Locate the cell with the specified text and output its (x, y) center coordinate. 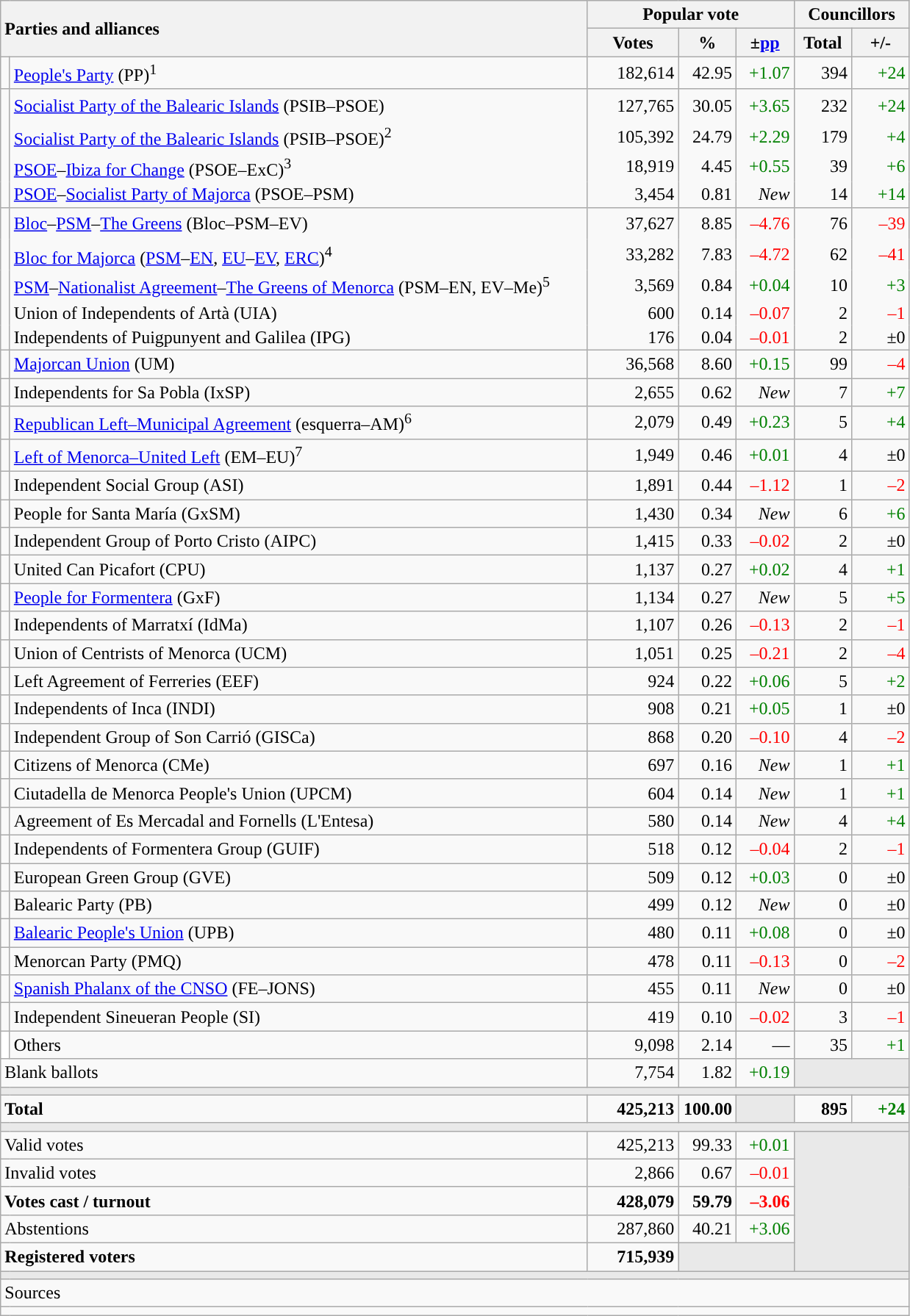
Votes cast / turnout (294, 1201)
Popular vote (691, 15)
697 (633, 765)
455 (633, 989)
Registered voters (294, 1257)
2,655 (633, 392)
Others (298, 1045)
–0.04 (764, 849)
8.60 (707, 364)
People for Santa María (GxSM) (298, 514)
Independent Group of Porto Cristo (AIPC) (298, 542)
518 (633, 849)
+0.55 (764, 167)
Independents for Sa Pobla (IxSP) (298, 392)
+1.07 (764, 73)
99 (823, 364)
Blank ballots (294, 1073)
35 (823, 1045)
509 (633, 877)
–41 (881, 254)
–0.07 (764, 313)
±pp (764, 43)
0.16 (707, 765)
100.00 (707, 1109)
478 (633, 961)
580 (633, 821)
Bloc for Majorca (PSM–EN, EU–EV, ERC)4 (298, 254)
600 (633, 313)
7 (823, 392)
Menorcan Party (PMQ) (298, 961)
0.62 (707, 392)
42.95 (707, 73)
–4.76 (764, 223)
0.46 (707, 456)
Socialist Party of the Balearic Islands (PSIB–PSOE) (298, 104)
287,860 (633, 1229)
1,051 (633, 653)
Valid votes (294, 1145)
179 (823, 137)
+14 (881, 195)
8.85 (707, 223)
2,079 (633, 423)
–39 (881, 223)
0.22 (707, 681)
1,134 (633, 597)
0.84 (707, 285)
Balearic Party (PB) (298, 905)
PSM–Nationalist Agreement–The Greens of Menorca (PSM–EN, EV–Me)5 (298, 285)
Agreement of Es Mercadal and Fornells (L'Entesa) (298, 821)
Left of Menorca–United Left (EM–EU)7 (298, 456)
30.05 (707, 104)
0.21 (707, 709)
+0.02 (764, 569)
0.10 (707, 1017)
+3 (881, 285)
1,949 (633, 456)
Parties and alliances (294, 29)
Abstentions (294, 1229)
99.33 (707, 1145)
62 (823, 254)
18,919 (633, 167)
+3.65 (764, 104)
–3.06 (764, 1201)
+0.15 (764, 364)
715,939 (633, 1257)
10 (823, 285)
4.45 (707, 167)
% (707, 43)
Left Agreement of Ferreries (EEF) (298, 681)
428,079 (633, 1201)
394 (823, 73)
+0.05 (764, 709)
Invalid votes (294, 1173)
+/- (881, 43)
36,568 (633, 364)
0.49 (707, 423)
+0.08 (764, 933)
–4.72 (764, 254)
1,107 (633, 625)
480 (633, 933)
59.79 (707, 1201)
Independents of Marratxí (IdMa) (298, 625)
Ciutadella de Menorca People's Union (UPCM) (298, 793)
7.83 (707, 254)
+0.19 (764, 1073)
1.82 (707, 1073)
Socialist Party of the Balearic Islands (PSIB–PSOE)2 (298, 137)
1,430 (633, 514)
Independents of Formentera Group (GUIF) (298, 849)
6 (823, 514)
0.04 (707, 337)
127,765 (633, 104)
Independent Group of Son Carrió (GISCa) (298, 737)
People's Party (PP)1 (298, 73)
People for Formentera (GxF) (298, 597)
–1.12 (764, 486)
76 (823, 223)
+5 (881, 597)
0.20 (707, 737)
PSOE–Ibiza for Change (PSOE–ExC)3 (298, 167)
European Green Group (GVE) (298, 877)
105,392 (633, 137)
Independent Sineueran People (SI) (298, 1017)
Votes (633, 43)
2.14 (707, 1045)
0.26 (707, 625)
9,098 (633, 1045)
419 (633, 1017)
United Can Picafort (CPU) (298, 569)
40.21 (707, 1229)
Majorcan Union (UM) (298, 364)
0.25 (707, 653)
Spanish Phalanx of the CNSO (FE–JONS) (298, 989)
Union of Centrists of Menorca (UCM) (298, 653)
39 (823, 167)
0.81 (707, 195)
+0.06 (764, 681)
868 (633, 737)
176 (633, 337)
+0.03 (764, 877)
–0.21 (764, 653)
499 (633, 905)
+0.04 (764, 285)
+0.23 (764, 423)
+2.29 (764, 137)
2,866 (633, 1173)
Balearic People's Union (UPB) (298, 933)
Councillors (851, 15)
+3.06 (764, 1229)
37,627 (633, 223)
908 (633, 709)
7,754 (633, 1073)
14 (823, 195)
232 (823, 104)
3 (823, 1017)
1,137 (633, 569)
24.79 (707, 137)
Union of Independents of Artà (UIA) (298, 313)
0.67 (707, 1173)
182,614 (633, 73)
924 (633, 681)
895 (823, 1109)
Independent Social Group (ASI) (298, 486)
1,415 (633, 542)
+2 (881, 681)
Independents of Inca (INDI) (298, 709)
0.44 (707, 486)
— (764, 1045)
3,569 (633, 285)
Sources (455, 1293)
+7 (881, 392)
3,454 (633, 195)
604 (633, 793)
Bloc–PSM–The Greens (Bloc–PSM–EV) (298, 223)
Republican Left–Municipal Agreement (esquerra–AM)6 (298, 423)
1,891 (633, 486)
PSOE–Socialist Party of Majorca (PSOE–PSM) (298, 195)
Independents of Puigpunyent and Galilea (IPG) (298, 337)
–0.10 (764, 737)
33,282 (633, 254)
Citizens of Menorca (CMe) (298, 765)
0.34 (707, 514)
0.33 (707, 542)
